Identify which cell holds the provided text, then report its [x, y] central coordinate. 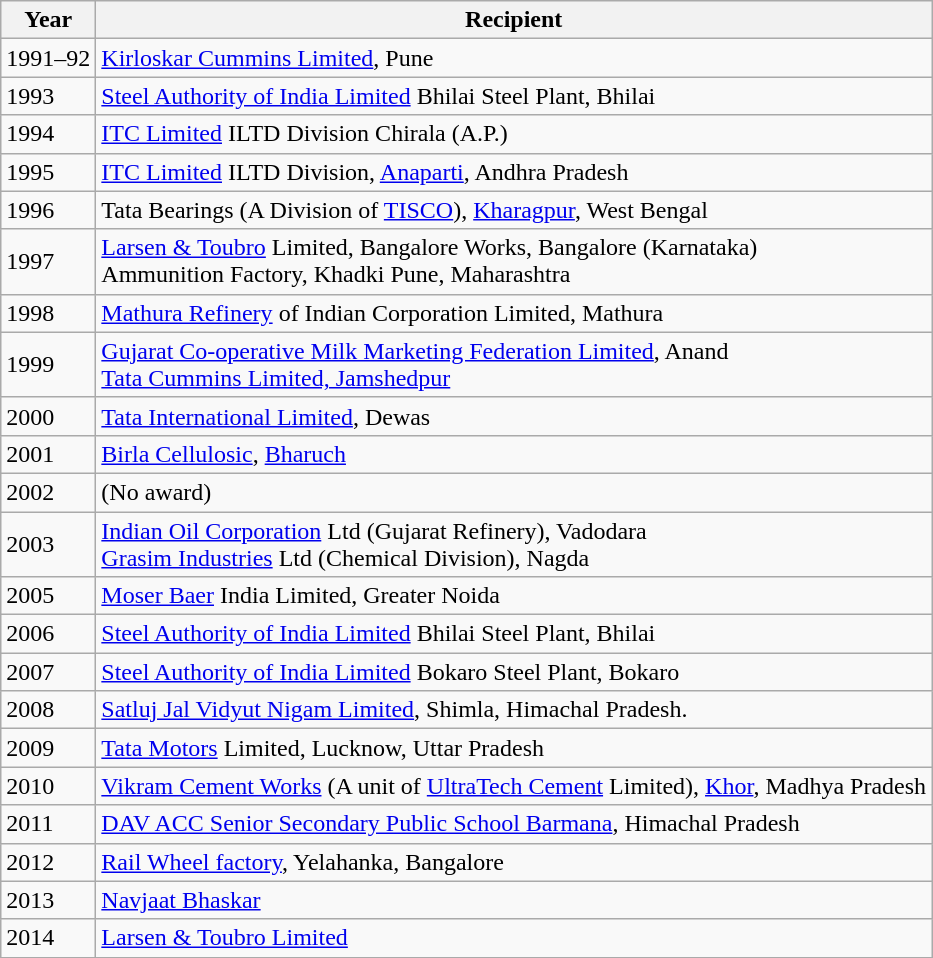
1994 [48, 134]
2009 [48, 748]
Kirloskar Cummins Limited, Pune [514, 58]
2006 [48, 634]
2005 [48, 596]
1993 [48, 96]
2014 [48, 938]
Year [48, 20]
Tata International Limited, Dewas [514, 416]
1997 [48, 262]
ITC Limited ILTD Division Chirala (A.P.) [514, 134]
Navjaat Bhaskar [514, 900]
Tata Motors Limited, Lucknow, Uttar Pradesh [514, 748]
Gujarat Co-operative Milk Marketing Federation Limited, AnandTata Cummins Limited, Jamshedpur [514, 364]
Steel Authority of India Limited Bokaro Steel Plant, Bokaro [514, 672]
2001 [48, 454]
Mathura Refinery of Indian Corporation Limited, Mathura [514, 313]
Recipient [514, 20]
ITC Limited ILTD Division, Anaparti, Andhra Pradesh [514, 172]
2008 [48, 710]
Moser Baer India Limited, Greater Noida [514, 596]
Larsen & Toubro Limited, Bangalore Works, Bangalore (Karnataka)Ammunition Factory, Khadki Pune, Maharashtra [514, 262]
2007 [48, 672]
2000 [48, 416]
1996 [48, 210]
Vikram Cement Works (A unit of UltraTech Cement Limited), Khor, Madhya Pradesh [514, 786]
Tata Bearings (A Division of TISCO), Kharagpur, West Bengal [514, 210]
1991–92 [48, 58]
2010 [48, 786]
Rail Wheel factory, Yelahanka, Bangalore [514, 862]
Indian Oil Corporation Ltd (Gujarat Refinery), VadodaraGrasim Industries Ltd (Chemical Division), Nagda [514, 544]
Satluj Jal Vidyut Nigam Limited, Shimla, Himachal Pradesh. [514, 710]
1998 [48, 313]
1999 [48, 364]
2003 [48, 544]
(No award) [514, 492]
2011 [48, 824]
Birla Cellulosic, Bharuch [514, 454]
DAV ACC Senior Secondary Public School Barmana, Himachal Pradesh [514, 824]
2012 [48, 862]
1995 [48, 172]
2013 [48, 900]
2002 [48, 492]
Larsen & Toubro Limited [514, 938]
